For the text-containing cell, return its midpoint in [x, y] coordinate format. 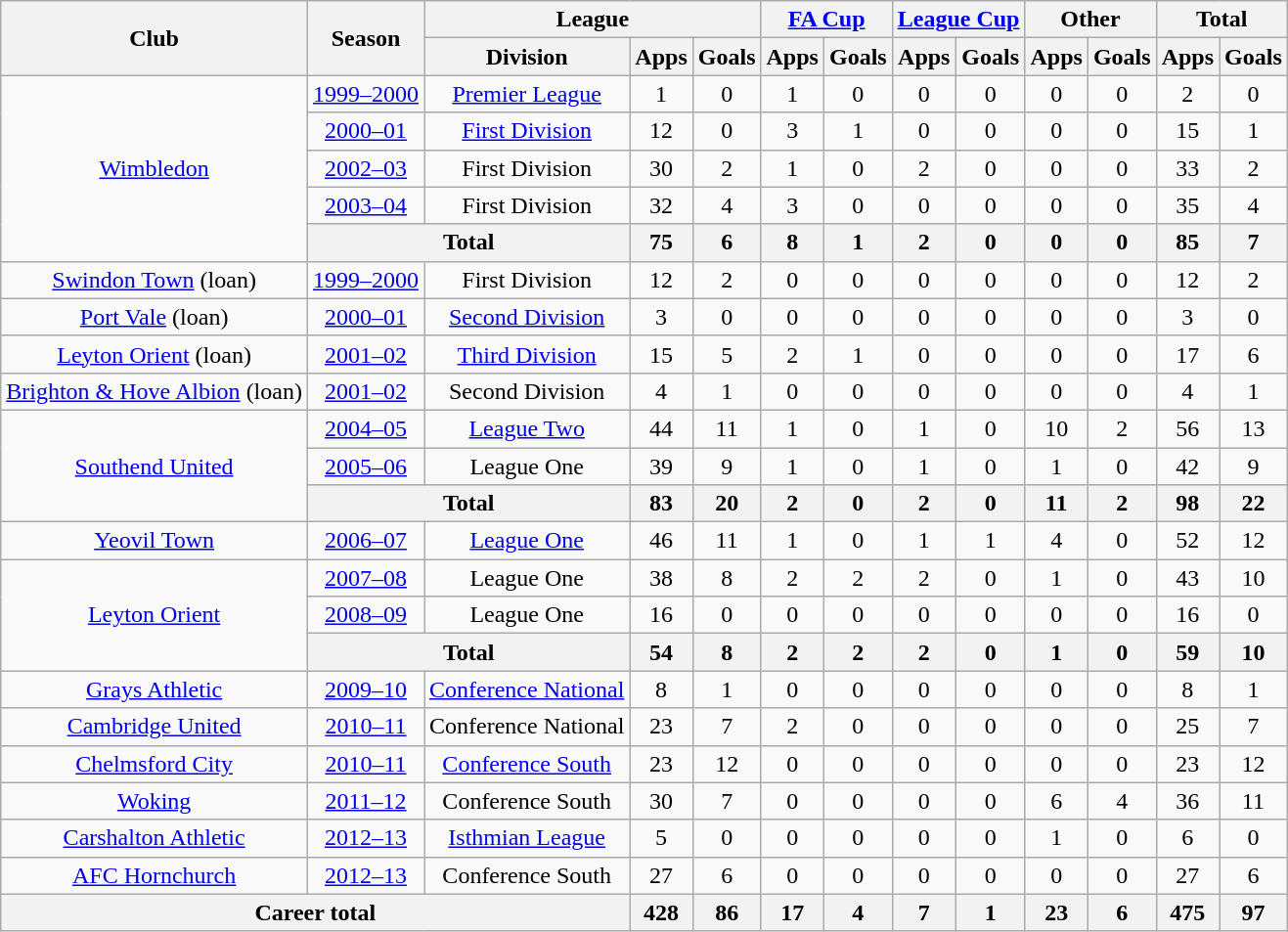
13 [1254, 428]
Southend United [155, 466]
56 [1187, 428]
25 [1187, 727]
Third Division [527, 354]
League [593, 20]
35 [1187, 205]
Career total [315, 912]
39 [661, 466]
Premier League [527, 94]
98 [1187, 504]
75 [661, 243]
Club [155, 38]
475 [1187, 912]
Leyton Orient (loan) [155, 354]
FA Cup [826, 20]
Wimbledon [155, 168]
Cambridge United [155, 727]
League Cup [958, 20]
38 [661, 578]
85 [1187, 243]
22 [1254, 504]
2004–05 [366, 428]
2009–10 [366, 689]
Season [366, 38]
42 [1187, 466]
97 [1254, 912]
44 [661, 428]
2002–03 [366, 168]
League Two [527, 428]
Port Vale (loan) [155, 317]
2005–06 [366, 466]
AFC Hornchurch [155, 875]
43 [1187, 578]
Other [1090, 20]
Swindon Town (loan) [155, 280]
Woking [155, 801]
86 [727, 912]
2008–09 [366, 615]
Brighton & Hove Albion (loan) [155, 391]
46 [661, 541]
36 [1187, 801]
54 [661, 652]
Carshalton Athletic [155, 838]
428 [661, 912]
Leyton Orient [155, 615]
Yeovil Town [155, 541]
32 [661, 205]
2007–08 [366, 578]
59 [1187, 652]
2006–07 [366, 541]
Isthmian League [527, 838]
Chelmsford City [155, 764]
20 [727, 504]
Grays Athletic [155, 689]
2011–12 [366, 801]
Division [527, 57]
2003–04 [366, 205]
83 [661, 504]
33 [1187, 168]
52 [1187, 541]
